Scan for the cell matching the given text and deliver its (X, Y) coordinate at center. 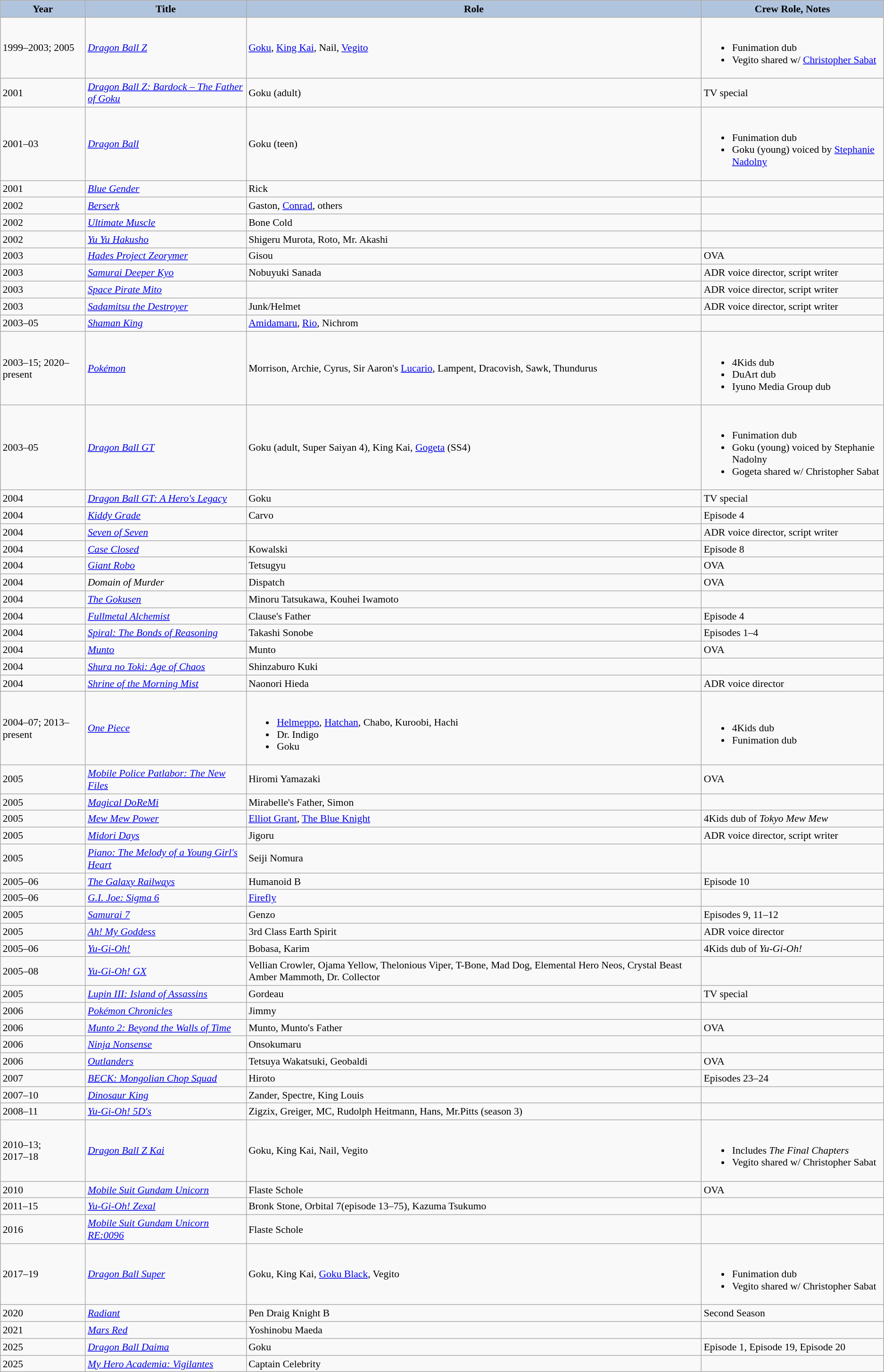
Clause's Father (474, 616)
Crew Role, Notes (793, 9)
Dragon Ball Z Kai (166, 1151)
Ah! My Goddess (166, 932)
Mobile Suit Gundam Unicorn RE:0096 (166, 1230)
2020 (43, 1314)
Firefly (474, 898)
The Galaxy Railways (166, 882)
Radiant (166, 1314)
Mars Red (166, 1330)
Ultimate Muscle (166, 223)
Dragon Ball (166, 144)
Role (474, 9)
Kiddy Grade (166, 515)
Shigeru Murota, Roto, Mr. Akashi (474, 240)
The Gokusen (166, 599)
4Kids dubDuArt dubIyuno Media Group dub (793, 369)
Domain of Murder (166, 583)
Includes The Final ChaptersVegito shared w/ Christopher Sabat (793, 1151)
Case Closed (166, 549)
2005–08 (43, 971)
Gaston, Conrad, others (474, 206)
G.I. Joe: Sigma 6 (166, 898)
Goku (adult, Super Saiyan 4), King Kai, Gogeta (SS4) (474, 448)
Yu Yu Hakusho (166, 240)
Bronk Stone, Orbital 7(episode 13–75), Kazuma Tsukumo (474, 1207)
Mobile Police Patlabor: The New Files (166, 779)
Dispatch (474, 583)
Bobasa, Karim (474, 949)
Midori Days (166, 836)
Takashi Sonobe (474, 633)
4Kids dubFunimation dub (793, 728)
Helmeppo, Hatchan, Chabo, Kuroobi, HachiDr. IndigoGoku (474, 728)
Jimmy (474, 1011)
Samurai Deeper Kyo (166, 273)
2017–19 (43, 1274)
3rd Class Earth Spirit (474, 932)
Dragon Ball Daima (166, 1347)
2004–07; 2013–present (43, 728)
Shura no Toki: Age of Chaos (166, 667)
Dragon Ball Z (166, 48)
Funimation dubGoku (young) voiced by Stephanie NadolnyGogeta shared w/ Christopher Sabat (793, 448)
Zigzix, Greiger, MC, Rudolph Heitmann, Hans, Mr.Pitts (season 3) (474, 1112)
4Kids dub of Yu-Gi-Oh! (793, 949)
Munto 2: Beyond the Walls of Time (166, 1028)
Mobile Suit Gundam Unicorn (166, 1190)
2021 (43, 1330)
Yu-Gi-Oh! Zexal (166, 1207)
2025 (43, 1347)
Tetsugyu (474, 566)
Sadamitsu the Destroyer (166, 306)
Dragon Ball Super (166, 1274)
Pen Draig Knight B (474, 1314)
Shrine of the Morning Mist (166, 684)
Pokémon (166, 369)
Seiji Nomura (474, 858)
Shinzaburo Kuki (474, 667)
Dragon Ball Z: Bardock – The Father of Goku (166, 93)
Fullmetal Alchemist (166, 616)
Giant Robo (166, 566)
Episodes 1–4 (793, 633)
Title (166, 9)
2016 (43, 1230)
One Piece (166, 728)
Bone Cold (474, 223)
2007 (43, 1078)
Second Season (793, 1314)
Gisou (474, 256)
Naonori Hieda (474, 684)
2010 (43, 1190)
BECK: Mongolian Chop Squad (166, 1078)
2008–11 (43, 1112)
Onsokumaru (474, 1045)
Jigoru (474, 836)
Hades Project Zeorymer (166, 256)
Yu-Gi-Oh! (166, 949)
Genzo (474, 915)
Mirabelle's Father, Simon (474, 802)
Morrison, Archie, Cyrus, Sir Aaron's Lucario, Lampent, Dracovish, Sawk, Thundurus (474, 369)
Carvo (474, 515)
Piano: The Melody of a Young Girl's Heart (166, 858)
Yu-Gi-Oh! GX (166, 971)
Year (43, 9)
Magical DoReMi (166, 802)
Seven of Seven (166, 532)
2010–13;2017–18 (43, 1151)
Goku (teen) (474, 144)
Yoshinobu Maeda (474, 1330)
Zander, Spectre, King Louis (474, 1095)
Outlanders (166, 1061)
2003–15; 2020–present (43, 369)
Goku, King Kai, Goku Black, Vegito (474, 1274)
Dragon Ball GT: A Hero's Legacy (166, 499)
Pokémon Chronicles (166, 1011)
Yu-Gi-Oh! 5D's (166, 1112)
Funimation dubGoku (young) voiced by Stephanie Nadolny (793, 144)
Spiral: The Bonds of Reasoning (166, 633)
Blue Gender (166, 189)
Tetsuya Wakatsuki, Geobaldi (474, 1061)
Goku (adult) (474, 93)
Ninja Nonsense (166, 1045)
Hiroto (474, 1078)
Dinosaur King (166, 1095)
Munto, Munto's Father (474, 1028)
1999–2003; 2005 (43, 48)
Amidamaru, Rio, Nichrom (474, 323)
Mew Mew Power (166, 819)
Episode 1, Episode 19, Episode 20 (793, 1347)
Hiromi Yamazaki (474, 779)
2011–15 (43, 1207)
Space Pirate Mito (166, 290)
Vellian Crowler, Ojama Yellow, Thelonious Viper, T-Bone, Mad Dog, Elemental Hero Neos, Crystal Beast Amber Mammoth, Dr. Collector (474, 971)
2001–03 (43, 144)
Episode 10 (793, 882)
Episodes 23–24 (793, 1078)
Berserk (166, 206)
2007–10 (43, 1095)
Humanoid B (474, 882)
Samurai 7 (166, 915)
Lupin III: Island of Assassins (166, 994)
Episodes 9, 11–12 (793, 915)
Episode 8 (793, 549)
Kowalski (474, 549)
Junk/Helmet (474, 306)
Minoru Tatsukawa, Kouhei Iwamoto (474, 599)
Elliot Grant, The Blue Knight (474, 819)
Rick (474, 189)
4Kids dub of Tokyo Mew Mew (793, 819)
Gordeau (474, 994)
Shaman King (166, 323)
Nobuyuki Sanada (474, 273)
Dragon Ball GT (166, 448)
